Return (X, Y) of the center of cell containing provided text 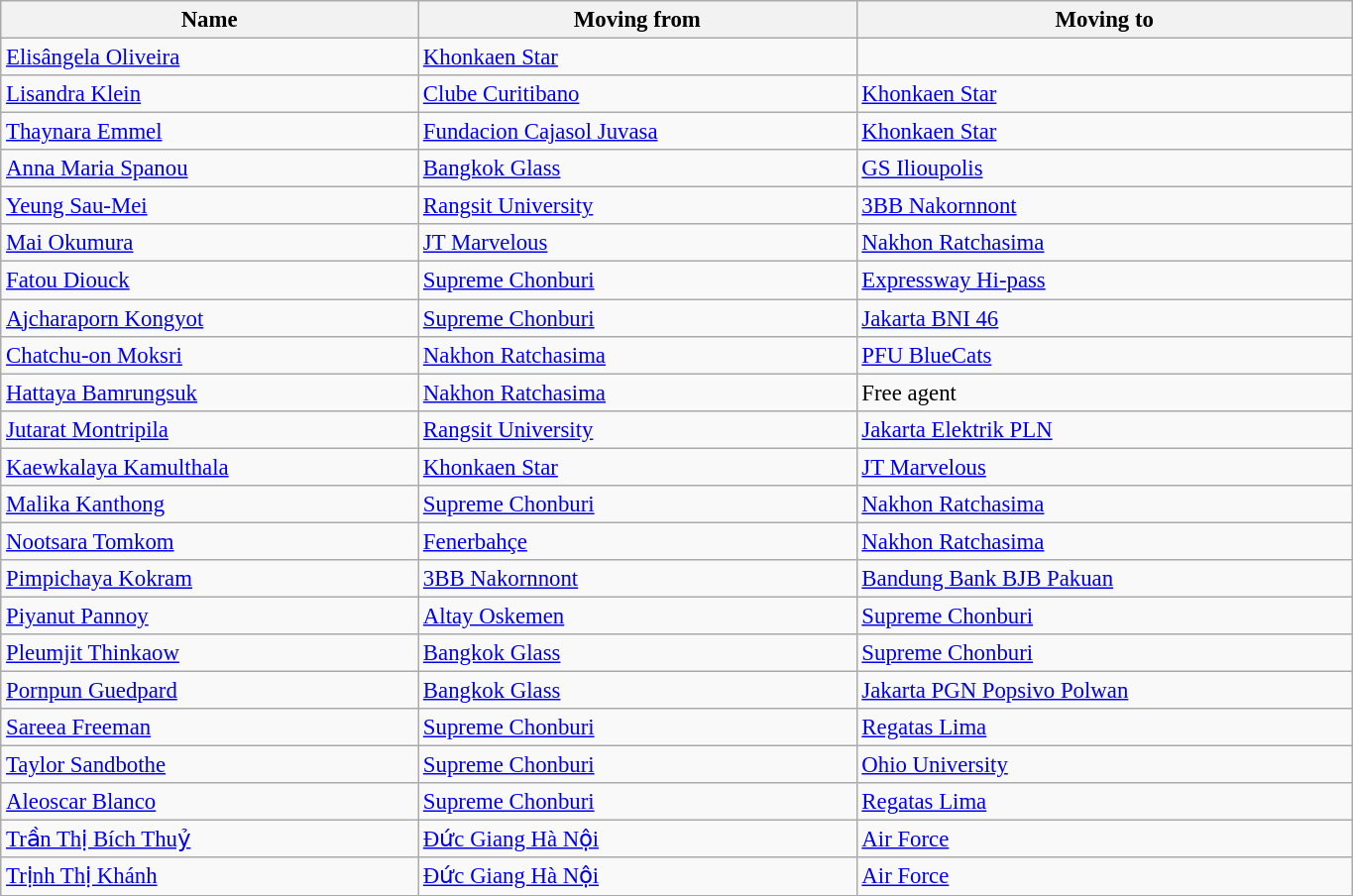
Fundacion Cajasol Juvasa (637, 132)
Ohio University (1104, 765)
Expressway Hi-pass (1104, 280)
Fatou Diouck (210, 280)
GS Ilioupolis (1104, 168)
Yeung Sau-Mei (210, 206)
Pimpichaya Kokram (210, 579)
Nootsara Tomkom (210, 541)
Mai Okumura (210, 243)
Name (210, 20)
Piyanut Pannoy (210, 616)
Pornpun Guedpard (210, 691)
Jakarta BNI 46 (1104, 318)
Trần Thị Bích Thuỷ (210, 840)
Moving to (1104, 20)
Thaynara Emmel (210, 132)
Sareea Freeman (210, 728)
PFU BlueCats (1104, 355)
Chatchu-on Moksri (210, 355)
Taylor Sandbothe (210, 765)
Trịnh Thị Khánh (210, 877)
Fenerbahçe (637, 541)
Pleumjit Thinkaow (210, 653)
Anna Maria Spanou (210, 168)
Lisandra Klein (210, 94)
Free agent (1104, 392)
Hattaya Bamrungsuk (210, 392)
Malika Kanthong (210, 504)
Jakarta PGN Popsivo Polwan (1104, 691)
Bandung Bank BJB Pakuan (1104, 579)
Elisângela Oliveira (210, 57)
Ajcharaporn Kongyot (210, 318)
Altay Oskemen (637, 616)
Clube Curitibano (637, 94)
Jutarat Montripila (210, 429)
Kaewkalaya Kamulthala (210, 467)
Moving from (637, 20)
Jakarta Elektrik PLN (1104, 429)
Aleoscar Blanco (210, 802)
